Find where the given text appears and provide that cell's center as [x, y] coordinate. 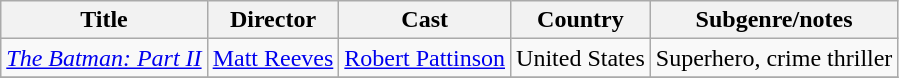
Superhero, crime thriller [774, 58]
Cast [425, 20]
Robert Pattinson [425, 58]
The Batman: Part II [104, 58]
Country [581, 20]
Subgenre/notes [774, 20]
Title [104, 20]
Director [273, 20]
United States [581, 58]
Matt Reeves [273, 58]
